Locate the cell with the specified text and output its (x, y) center coordinate. 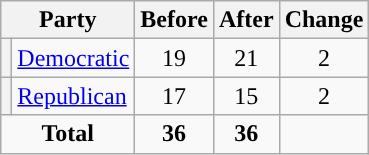
Republican (74, 96)
Party (68, 20)
After (246, 20)
19 (174, 58)
21 (246, 58)
Change (324, 20)
17 (174, 96)
Before (174, 20)
15 (246, 96)
Total (68, 134)
Democratic (74, 58)
